Determine the (X, Y) coordinate at the center of the cell enclosing the given text.  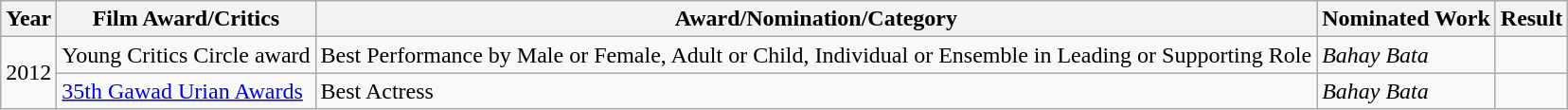
Best Actress (816, 91)
Year (28, 19)
2012 (28, 73)
Award/Nomination/Category (816, 19)
Young Critics Circle award (186, 55)
Best Performance by Male or Female, Adult or Child, Individual or Ensemble in Leading or Supporting Role (816, 55)
Nominated Work (1407, 19)
Film Award/Critics (186, 19)
Result (1531, 19)
35th Gawad Urian Awards (186, 91)
